Provide the (X, Y) coordinate of the cell's center where the given text is located.  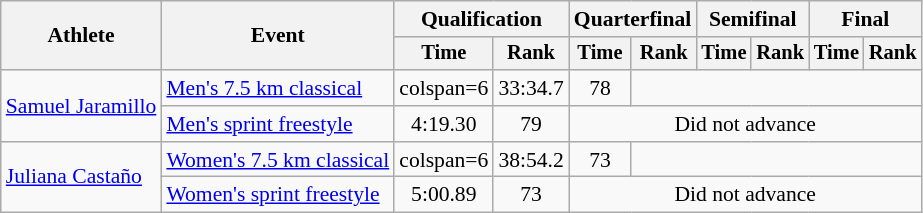
Women's sprint freestyle (278, 195)
Qualification (482, 19)
33:34.7 (530, 88)
38:54.2 (530, 160)
Women's 7.5 km classical (278, 160)
Semifinal (752, 19)
5:00.89 (444, 195)
Final (865, 19)
Men's 7.5 km classical (278, 88)
Athlete (82, 36)
Quarterfinal (633, 19)
Juliana Castaño (82, 178)
78 (600, 88)
79 (530, 124)
Samuel Jaramillo (82, 106)
Men's sprint freestyle (278, 124)
Event (278, 36)
4:19.30 (444, 124)
